Determine the [X, Y] coordinate at the center of the cell enclosing the given text.  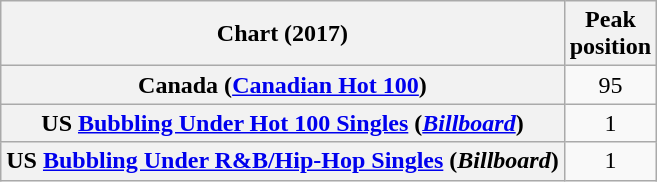
95 [610, 85]
Canada (Canadian Hot 100) [282, 85]
Peakposition [610, 34]
US Bubbling Under R&B/Hip-Hop Singles (Billboard) [282, 161]
US Bubbling Under Hot 100 Singles (Billboard) [282, 123]
Chart (2017) [282, 34]
